Capture the cell that displays the provided text and extract its [X, Y] central coordinate. 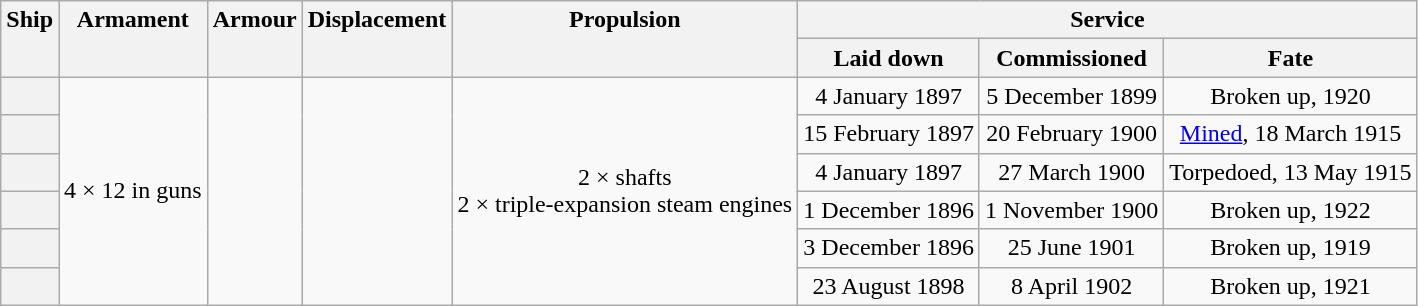
Armour [254, 39]
Armament [134, 39]
Service [1108, 20]
5 December 1899 [1071, 96]
1 November 1900 [1071, 210]
Broken up, 1919 [1290, 248]
2 × shafts2 × triple-expansion steam engines [625, 191]
3 December 1896 [889, 248]
20 February 1900 [1071, 134]
Broken up, 1921 [1290, 286]
Broken up, 1922 [1290, 210]
23 August 1898 [889, 286]
Broken up, 1920 [1290, 96]
Laid down [889, 58]
27 March 1900 [1071, 172]
15 February 1897 [889, 134]
Ship [30, 39]
1 December 1896 [889, 210]
Propulsion [625, 39]
Fate [1290, 58]
Displacement [377, 39]
Commissioned [1071, 58]
Mined, 18 March 1915 [1290, 134]
Torpedoed, 13 May 1915 [1290, 172]
8 April 1902 [1071, 286]
25 June 1901 [1071, 248]
4 × 12 in guns [134, 191]
